Provide the (x, y) coordinate of the cell's center where the given text is located.  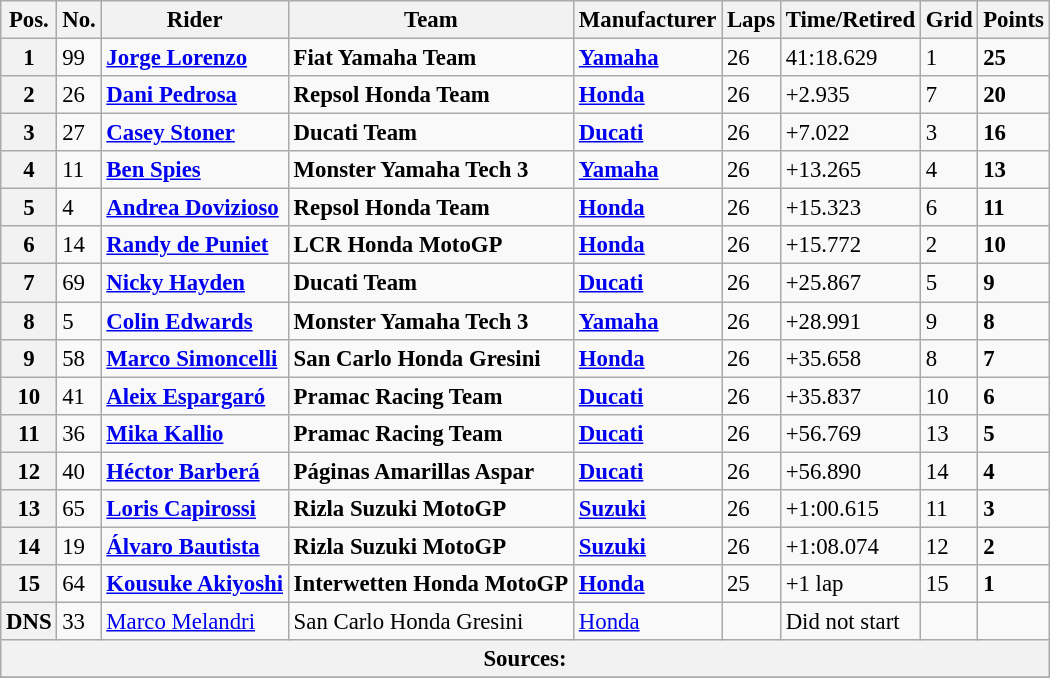
33 (79, 621)
Mika Kallio (194, 433)
Álvaro Bautista (194, 546)
69 (79, 283)
36 (79, 433)
Did not start (850, 621)
+56.769 (850, 433)
Jorge Lorenzo (194, 58)
Sources: (525, 659)
16 (1014, 133)
27 (79, 133)
Marco Melandri (194, 621)
Points (1014, 20)
Marco Simoncelli (194, 358)
+28.991 (850, 321)
99 (79, 58)
Kousuke Akiyoshi (194, 584)
41 (79, 396)
64 (79, 584)
Loris Capirossi (194, 509)
Colin Edwards (194, 321)
+1 lap (850, 584)
Team (430, 20)
+1:00.615 (850, 509)
Randy de Puniet (194, 245)
+15.323 (850, 208)
No. (79, 20)
65 (79, 509)
+35.658 (850, 358)
+56.890 (850, 471)
Dani Pedrosa (194, 95)
DNS (29, 621)
Time/Retired (850, 20)
Pos. (29, 20)
Andrea Dovizioso (194, 208)
Ben Spies (194, 170)
+15.772 (850, 245)
LCR Honda MotoGP (430, 245)
+1:08.074 (850, 546)
Rider (194, 20)
+13.265 (850, 170)
Héctor Barberá (194, 471)
Grid (948, 20)
Aleix Espargaró (194, 396)
40 (79, 471)
+7.022 (850, 133)
Páginas Amarillas Aspar (430, 471)
Interwetten Honda MotoGP (430, 584)
20 (1014, 95)
41:18.629 (850, 58)
Fiat Yamaha Team (430, 58)
Manufacturer (648, 20)
Casey Stoner (194, 133)
19 (79, 546)
Nicky Hayden (194, 283)
+35.837 (850, 396)
Laps (752, 20)
58 (79, 358)
+2.935 (850, 95)
+25.867 (850, 283)
